Return [X, Y] of the center of cell containing provided text 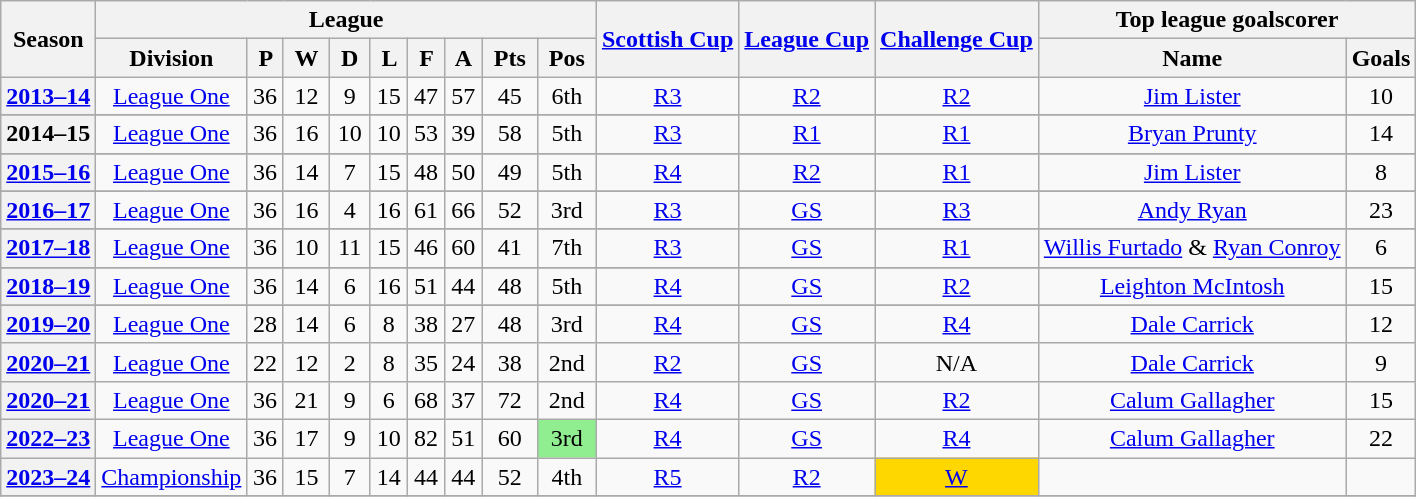
2022–23 [48, 438]
2013–14 [48, 96]
Championship [172, 477]
Andy Ryan [1192, 210]
68 [426, 400]
4th [566, 477]
Pts [510, 58]
50 [463, 172]
61 [426, 210]
58 [510, 134]
Willis Furtado & Ryan Conroy [1192, 248]
49 [510, 172]
2015–16 [48, 172]
Leighton McIntosh [1192, 286]
46 [426, 248]
2019–20 [48, 324]
Pos [566, 58]
21 [306, 400]
Challenge Cup [957, 39]
N/A [957, 362]
2023–24 [48, 477]
57 [463, 96]
41 [510, 248]
2016–17 [48, 210]
7th [566, 248]
28 [265, 324]
Scottish Cup [667, 39]
11 [349, 248]
D [349, 58]
4 [349, 210]
72 [510, 400]
45 [510, 96]
24 [463, 362]
League Cup [807, 39]
League [346, 20]
6th [566, 96]
2018–19 [48, 286]
Division [172, 58]
Season [48, 39]
35 [426, 362]
17 [306, 438]
Top league goalscorer [1227, 20]
27 [463, 324]
47 [426, 96]
L [389, 58]
2017–18 [48, 248]
66 [463, 210]
53 [426, 134]
R5 [667, 477]
2014–15 [48, 134]
37 [463, 400]
Bryan Prunty [1192, 134]
82 [426, 438]
39 [463, 134]
Goals [1381, 58]
P [265, 58]
2 [349, 362]
F [426, 58]
23 [1381, 210]
A [463, 58]
Name [1192, 58]
